Locate the cell with the specified text and output its (X, Y) center coordinate. 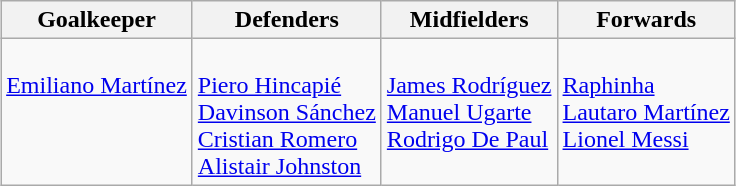
Forwards (646, 20)
Goalkeeper (97, 20)
James Rodríguez Manuel Ugarte Rodrigo De Paul (469, 112)
Emiliano Martínez (97, 112)
Defenders (286, 20)
Midfielders (469, 20)
Raphinha Lautaro Martínez Lionel Messi (646, 112)
Piero Hincapié Davinson Sánchez Cristian Romero Alistair Johnston (286, 112)
